Identify which cell holds the provided text, then report its (X, Y) central coordinate. 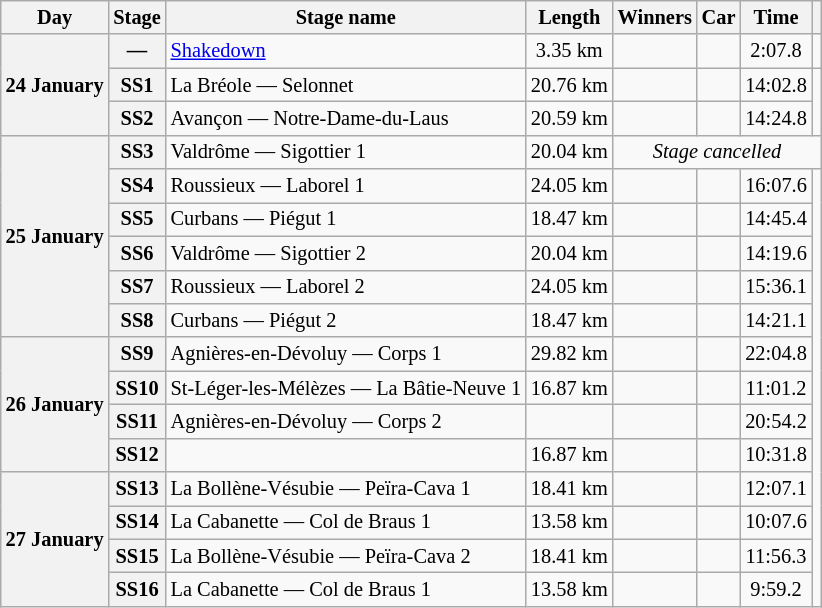
Curbans — Piégut 2 (346, 320)
Agnières-en-Dévoluy — Corps 2 (346, 421)
11:56.3 (776, 556)
La Bollène-Vésubie — Peïra-Cava 2 (346, 556)
St-Léger-les-Mélèzes — La Bâtie-Neuve 1 (346, 388)
14:02.8 (776, 85)
14:24.8 (776, 118)
Curbans — Piégut 1 (346, 219)
SS10 (136, 388)
SS9 (136, 354)
SS1 (136, 85)
Time (776, 17)
Car (719, 17)
SS2 (136, 118)
La Bréole — Selonnet (346, 85)
SS14 (136, 522)
22:04.8 (776, 354)
2:07.8 (776, 51)
Roussieux — Laborel 1 (346, 186)
16:07.6 (776, 186)
SS7 (136, 287)
La Bollène-Vésubie — Peïra-Cava 1 (346, 489)
Stage (136, 17)
SS5 (136, 219)
Shakedown (346, 51)
3.35 km (570, 51)
SS13 (136, 489)
Valdrôme — Sigottier 2 (346, 253)
10:31.8 (776, 455)
Valdrôme — Sigottier 1 (346, 152)
SS4 (136, 186)
SS8 (136, 320)
SS11 (136, 421)
14:21.1 (776, 320)
15:36.1 (776, 287)
20.59 km (570, 118)
9:59.2 (776, 589)
24 January (55, 84)
SS6 (136, 253)
10:07.6 (776, 522)
14:45.4 (776, 219)
Stage name (346, 17)
11:01.2 (776, 388)
Roussieux — Laborel 2 (346, 287)
12:07.1 (776, 489)
Avançon — Notre-Dame-du-Laus (346, 118)
14:19.6 (776, 253)
27 January (55, 540)
26 January (55, 404)
SS3 (136, 152)
Stage cancelled (718, 152)
SS12 (136, 455)
Day (55, 17)
20.76 km (570, 85)
29.82 km (570, 354)
25 January (55, 236)
Length (570, 17)
SS16 (136, 589)
20:54.2 (776, 421)
SS15 (136, 556)
Agnières-en-Dévoluy — Corps 1 (346, 354)
— (136, 51)
Winners (655, 17)
